From the cell containing the given text, extract its center point as [X, Y] coordinate. 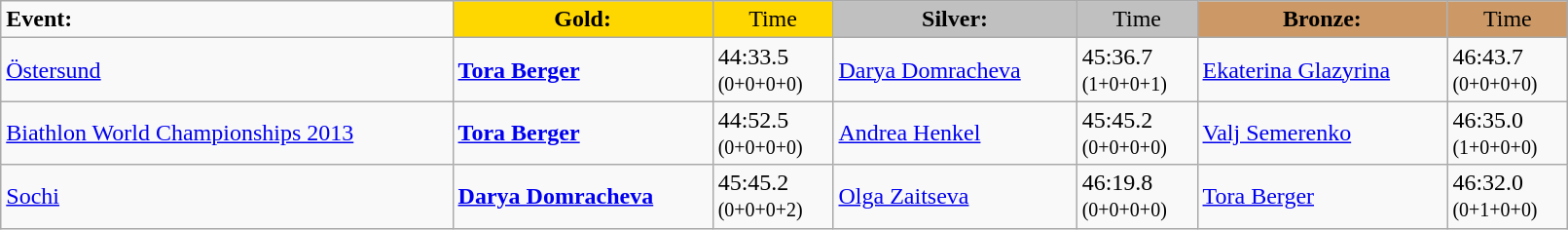
Östersund [227, 70]
Silver: [955, 19]
Biathlon World Championships 2013 [227, 133]
Sochi [227, 197]
45:36.7(1+0+0+1) [1137, 70]
45:45.2(0+0+0+0) [1137, 133]
Event: [227, 19]
Ekaterina Glazyrina [1322, 70]
46:32.0 (0+1+0+0) [1508, 197]
Bronze: [1322, 19]
Gold: [582, 19]
44:52.5(0+0+0+0) [773, 133]
Andrea Henkel [955, 133]
Valj Semerenko [1322, 133]
46:43.7(0+0+0+0) [1508, 70]
46:19.8 (0+0+0+0) [1137, 197]
46:35.0(1+0+0+0) [1508, 133]
44:33.5(0+0+0+0) [773, 70]
45:45.2(0+0+0+2) [773, 197]
Olga Zaitseva [955, 197]
